Identify which cell holds the provided text, then report its [X, Y] central coordinate. 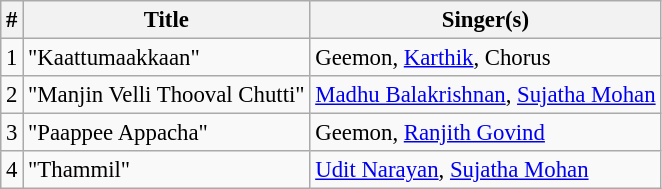
Udit Narayan, Sujatha Mohan [486, 170]
Madhu Balakrishnan, Sujatha Mohan [486, 95]
Geemon, Ranjith Govind [486, 133]
"Thammil" [166, 170]
Singer(s) [486, 20]
Geemon, Karthik, Chorus [486, 58]
1 [12, 58]
4 [12, 170]
"Paappee Appacha" [166, 133]
"Manjin Velli Thooval Chutti" [166, 95]
# [12, 20]
2 [12, 95]
"Kaattumaakkaan" [166, 58]
Title [166, 20]
3 [12, 133]
